Return [x, y] of the center of cell containing provided text 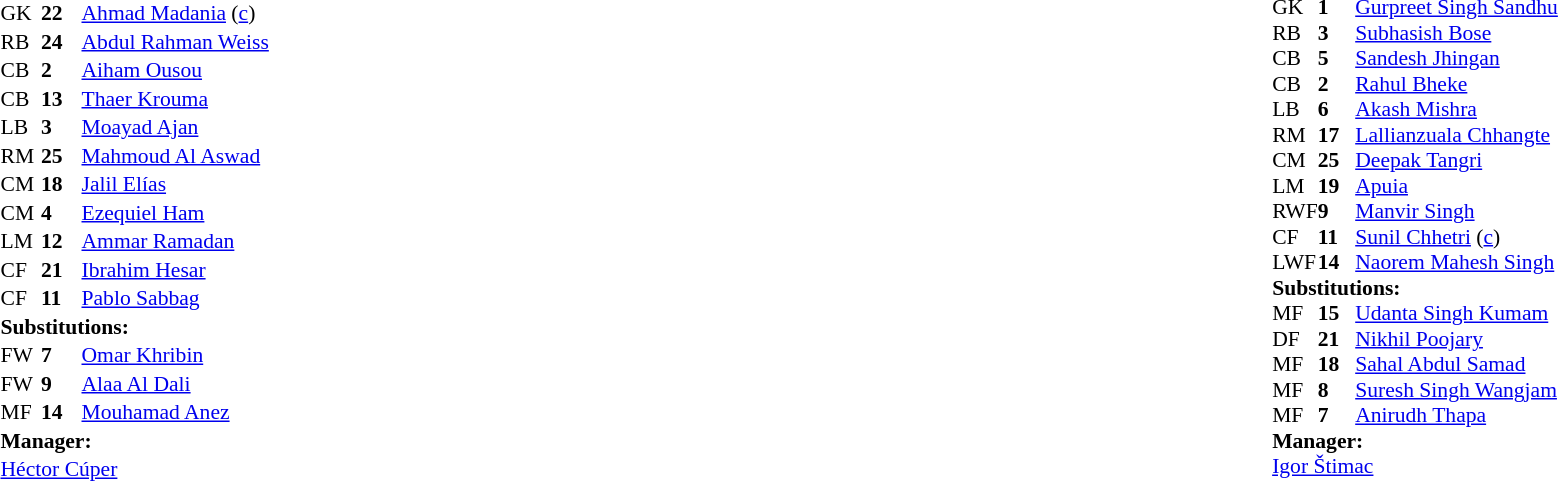
Alaa Al Dali [176, 384]
Udanta Singh Kumam [1456, 313]
19 [1337, 186]
Ezequiel Ham [176, 213]
GK [19, 13]
RWF [1295, 211]
Omar Khribin [176, 355]
Deepak Tangri [1456, 161]
22 [60, 13]
Apuia [1456, 186]
Aiham Ousou [176, 71]
13 [60, 99]
Mouhamad Anez [176, 413]
24 [60, 42]
4 [60, 213]
DF [1295, 339]
Mahmoud Al Aswad [176, 156]
Jalil Elías [176, 185]
Sandesh Jhingan [1456, 59]
Igor Štimac [1415, 467]
Lallianzuala Chhangte [1456, 135]
Ahmad Madania (c) [176, 13]
Abdul Rahman Weiss [176, 42]
Naorem Mahesh Singh [1456, 263]
Manvir Singh [1456, 211]
Thaer Krouma [176, 99]
Moayad Ajan [176, 127]
12 [60, 241]
Nikhil Poojary [1456, 339]
Pablo Sabbag [176, 299]
Sunil Chhetri (c) [1456, 237]
Akash Mishra [1456, 109]
LWF [1295, 263]
17 [1337, 135]
Anirudh Thapa [1456, 415]
Subhasish Bose [1456, 33]
Suresh Singh Wangjam [1456, 390]
15 [1337, 313]
Ammar Ramadan [176, 241]
8 [1337, 390]
Sahal Abdul Samad [1456, 365]
5 [1337, 59]
6 [1337, 109]
Rahul Bheke [1456, 84]
Ibrahim Hesar [176, 270]
